Locate the cell with the specified text and output its (X, Y) center coordinate. 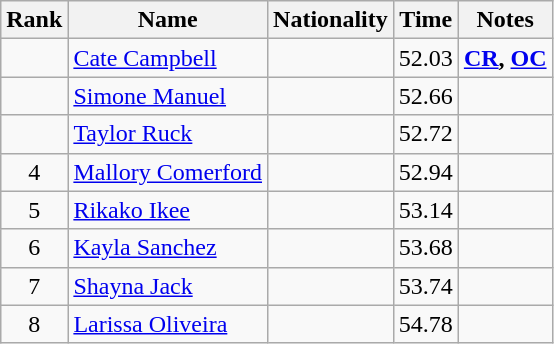
Rikako Ikee (168, 210)
6 (34, 248)
52.72 (426, 134)
Simone Manuel (168, 96)
Time (426, 20)
5 (34, 210)
Rank (34, 20)
52.94 (426, 172)
Name (168, 20)
Mallory Comerford (168, 172)
Larissa Oliveira (168, 324)
Cate Campbell (168, 58)
54.78 (426, 324)
Nationality (331, 20)
Kayla Sanchez (168, 248)
52.66 (426, 96)
52.03 (426, 58)
53.68 (426, 248)
CR, OC (505, 58)
Shayna Jack (168, 286)
8 (34, 324)
53.14 (426, 210)
Taylor Ruck (168, 134)
53.74 (426, 286)
4 (34, 172)
Notes (505, 20)
7 (34, 286)
